Capture the cell that displays the provided text and extract its (x, y) central coordinate. 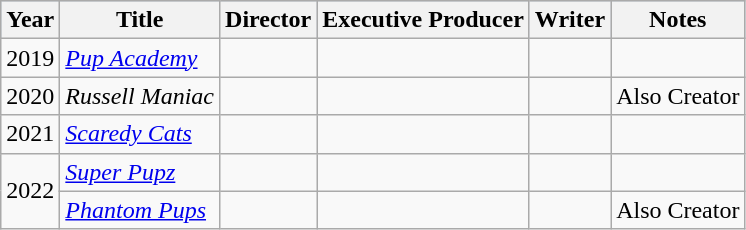
Executive Producer (424, 20)
2022 (30, 191)
2021 (30, 134)
Pup Academy (140, 58)
Russell Maniac (140, 96)
Writer (570, 20)
2020 (30, 96)
Notes (678, 20)
2019 (30, 58)
Scaredy Cats (140, 134)
Title (140, 20)
Super Pupz (140, 172)
Phantom Pups (140, 210)
Director (268, 20)
Year (30, 20)
